Return [X, Y] of the center of cell containing provided text 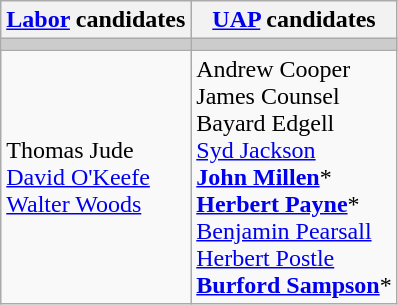
UAP candidates [294, 20]
Thomas JudeDavid O'KeefeWalter Woods [96, 177]
Andrew CooperJames CounselBayard EdgellSyd JacksonJohn Millen*Herbert Payne*Benjamin PearsallHerbert PostleBurford Sampson* [294, 177]
Labor candidates [96, 20]
